From the cell containing the given text, extract its center point as (x, y) coordinate. 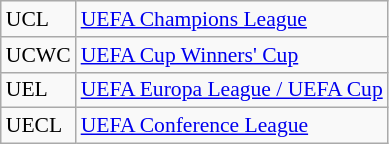
UCWC (38, 55)
UECL (38, 126)
UEL (38, 90)
UEFA Europa League / UEFA Cup (232, 90)
UEFA Champions League (232, 19)
UEFA Conference League (232, 126)
UEFA Cup Winners' Cup (232, 55)
UCL (38, 19)
